Identify which cell holds the provided text, then report its (X, Y) central coordinate. 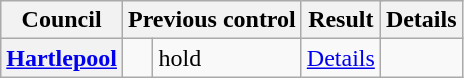
hold (227, 58)
Council (62, 20)
Previous control (212, 20)
Hartlepool (62, 58)
Result (340, 20)
